Locate the cell with the specified text and output its (X, Y) center coordinate. 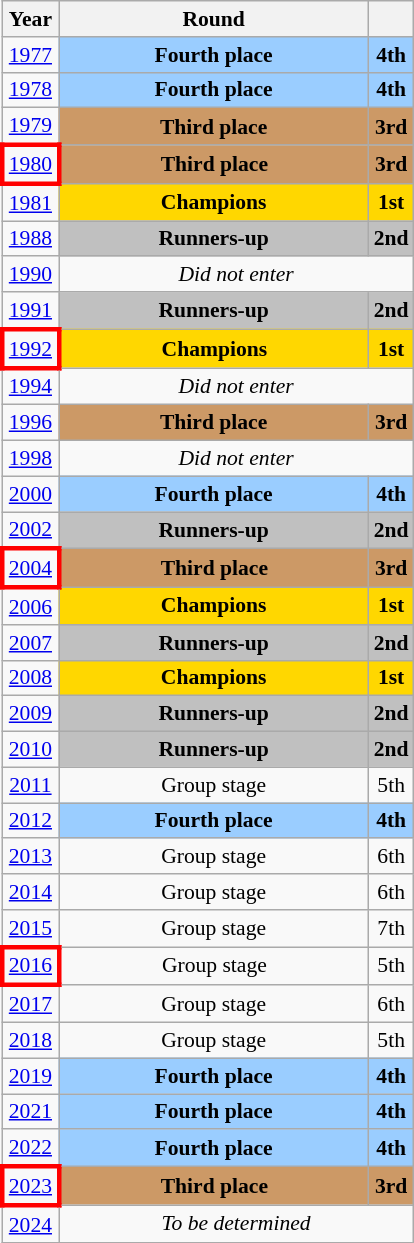
2023 (30, 1186)
1981 (30, 202)
2024 (30, 1224)
2009 (30, 714)
1994 (30, 386)
2019 (30, 1076)
7th (392, 928)
2014 (30, 892)
1998 (30, 459)
2022 (30, 1148)
2008 (30, 678)
1979 (30, 126)
2010 (30, 750)
1990 (30, 275)
1992 (30, 348)
2002 (30, 530)
1980 (30, 164)
2013 (30, 857)
2004 (30, 568)
2011 (30, 785)
2015 (30, 928)
2018 (30, 1041)
Round (214, 19)
1977 (30, 55)
2021 (30, 1112)
1988 (30, 239)
2012 (30, 821)
Year (30, 19)
1991 (30, 310)
2007 (30, 643)
2006 (30, 606)
To be determined (236, 1224)
2016 (30, 966)
1996 (30, 423)
2000 (30, 494)
2017 (30, 1004)
1978 (30, 90)
